Determine the (X, Y) coordinate at the center of the cell enclosing the given text.  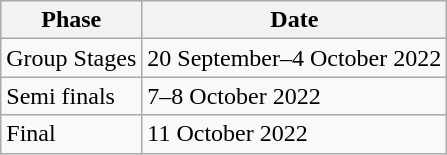
Semi finals (72, 96)
7–8 October 2022 (294, 96)
Group Stages (72, 58)
Phase (72, 20)
Date (294, 20)
20 September–4 October 2022 (294, 58)
Final (72, 134)
11 October 2022 (294, 134)
